Output the (X, Y) coordinate of the center of the cell containing the given text.  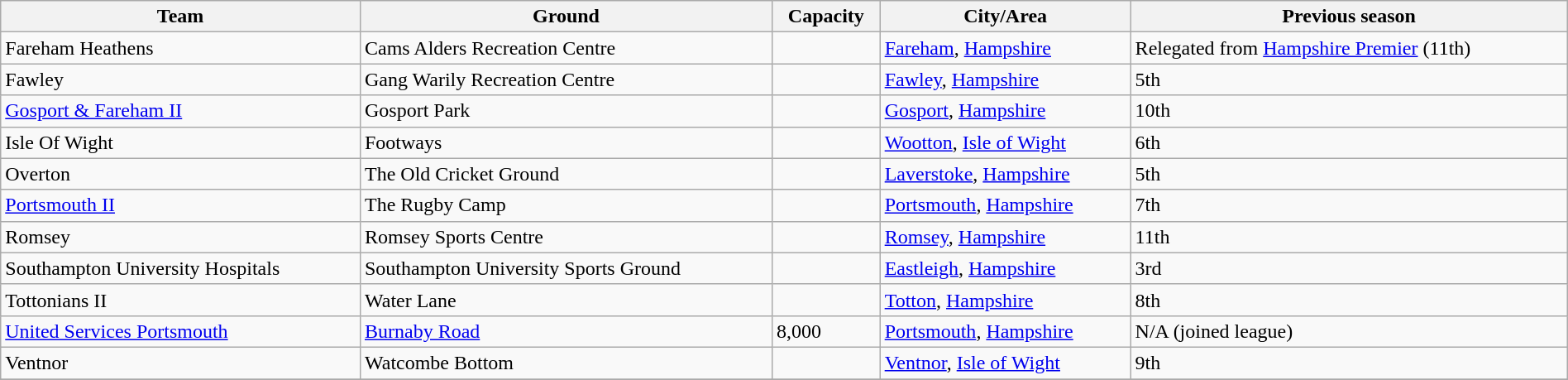
Fawley, Hampshire (1006, 79)
10th (1349, 111)
Fawley (180, 79)
United Services Portsmouth (180, 331)
Gosport & Fareham II (180, 111)
Isle Of Wight (180, 142)
Romsey Sports Centre (566, 237)
Burnaby Road (566, 331)
City/Area (1006, 17)
Portsmouth II (180, 205)
Fareham, Hampshire (1006, 48)
Gang Warily Recreation Centre (566, 79)
11th (1349, 237)
Footways (566, 142)
Ventnor (180, 363)
Relegated from Hampshire Premier (11th) (1349, 48)
Laverstoke, Hampshire (1006, 174)
Southampton University Hospitals (180, 268)
Tottonians II (180, 300)
9th (1349, 363)
Ventnor, Isle of Wight (1006, 363)
Team (180, 17)
8,000 (827, 331)
Eastleigh, Hampshire (1006, 268)
3rd (1349, 268)
Watcombe Bottom (566, 363)
Fareham Heathens (180, 48)
Wootton, Isle of Wight (1006, 142)
The Old Cricket Ground (566, 174)
Cams Alders Recreation Centre (566, 48)
Gosport, Hampshire (1006, 111)
Water Lane (566, 300)
Romsey (180, 237)
8th (1349, 300)
Capacity (827, 17)
Gosport Park (566, 111)
Romsey, Hampshire (1006, 237)
Ground (566, 17)
6th (1349, 142)
Southampton University Sports Ground (566, 268)
Previous season (1349, 17)
7th (1349, 205)
Totton, Hampshire (1006, 300)
The Rugby Camp (566, 205)
Overton (180, 174)
N/A (joined league) (1349, 331)
